Capture the cell that displays the provided text and extract its [X, Y] central coordinate. 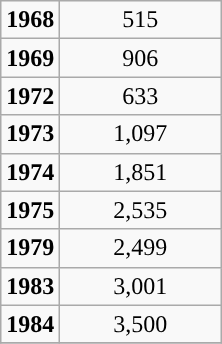
1983 [30, 286]
1,851 [140, 172]
515 [140, 20]
1969 [30, 58]
2,535 [140, 210]
1,097 [140, 134]
3,500 [140, 324]
1979 [30, 248]
1973 [30, 134]
633 [140, 96]
1972 [30, 96]
1968 [30, 20]
1975 [30, 210]
1974 [30, 172]
906 [140, 58]
2,499 [140, 248]
1984 [30, 324]
3,001 [140, 286]
